Locate the cell with the specified text and output its (X, Y) center coordinate. 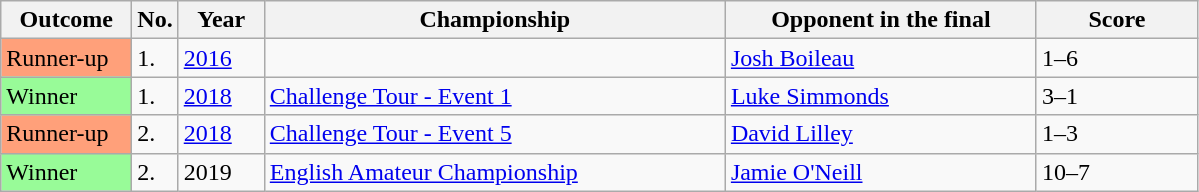
Score (1116, 20)
Jamie O'Neill (880, 172)
1–6 (1116, 58)
Year (221, 20)
Josh Boileau (880, 58)
3–1 (1116, 96)
Opponent in the final (880, 20)
Championship (494, 20)
Challenge Tour - Event 1 (494, 96)
Challenge Tour - Event 5 (494, 134)
David Lilley (880, 134)
2016 (221, 58)
English Amateur Championship (494, 172)
Luke Simmonds (880, 96)
10–7 (1116, 172)
2019 (221, 172)
No. (155, 20)
1–3 (1116, 134)
Outcome (66, 20)
